Return the (X, Y) coordinate for the center point of the cell that contains the specified text.  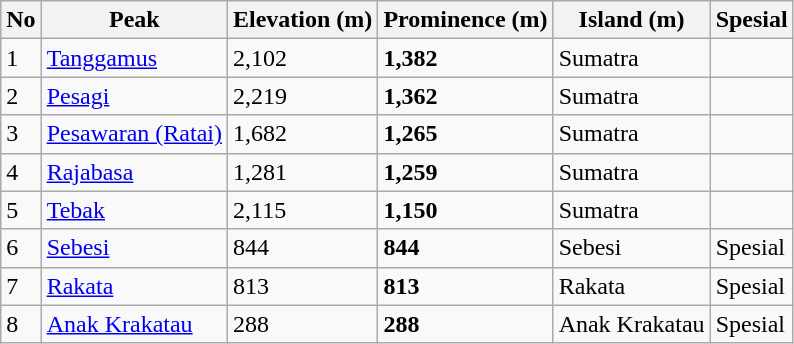
Island (m) (632, 20)
2,219 (302, 96)
Tebak (134, 210)
Pesagi (134, 96)
3 (21, 134)
1,382 (466, 58)
1,265 (466, 134)
2 (21, 96)
2,102 (302, 58)
4 (21, 172)
Peak (134, 20)
6 (21, 248)
1 (21, 58)
1,362 (466, 96)
Elevation (m) (302, 20)
1,259 (466, 172)
1,682 (302, 134)
Tanggamus (134, 58)
No (21, 20)
7 (21, 286)
1,150 (466, 210)
Pesawaran (Ratai) (134, 134)
5 (21, 210)
Prominence (m) (466, 20)
Rajabasa (134, 172)
1,281 (302, 172)
2,115 (302, 210)
8 (21, 324)
